Scan for the cell matching the given text and deliver its (x, y) coordinate at center. 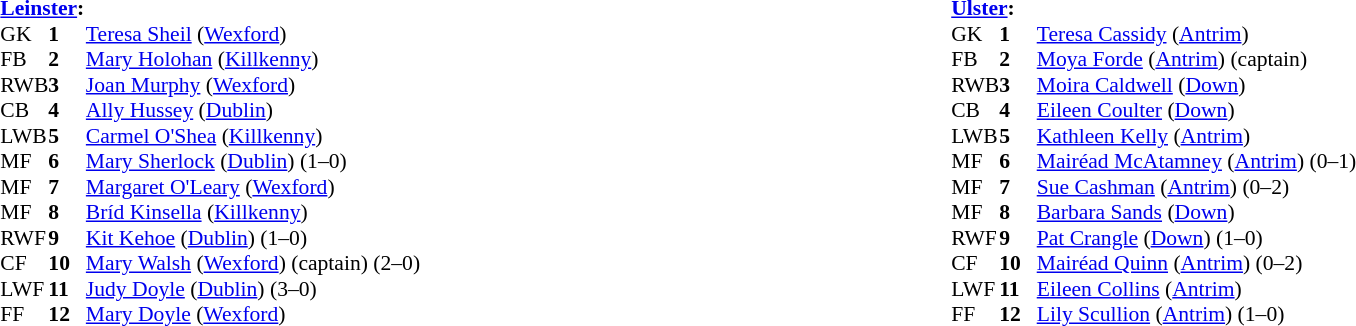
Carmel O'Shea (Killkenny) (253, 136)
Mary Sherlock (Dublin) (1–0) (253, 161)
Joan Murphy (Wexford) (253, 85)
Kit Kehoe (Dublin) (1–0) (253, 238)
Teresa Sheil (Wexford) (253, 34)
Ally Hussey (Dublin) (253, 111)
Margaret O'Leary (Wexford) (253, 187)
Judy Doyle (Dublin) (3–0) (253, 289)
Mary Walsh (Wexford) (captain) (2–0) (253, 263)
Bríd Kinsella (Killkenny) (253, 213)
Mary Holohan (Killkenny) (253, 59)
